Locate the cell with the specified text and output its (X, Y) center coordinate. 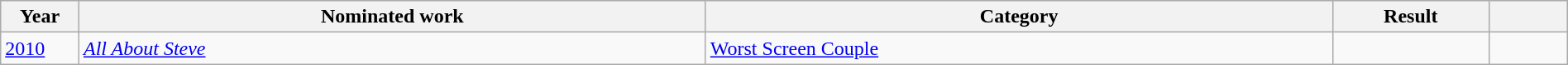
Worst Screen Couple (1019, 48)
Nominated work (392, 17)
Category (1019, 17)
2010 (40, 48)
Result (1411, 17)
All About Steve (392, 48)
Year (40, 17)
